Return [x, y] of the center of cell containing provided text 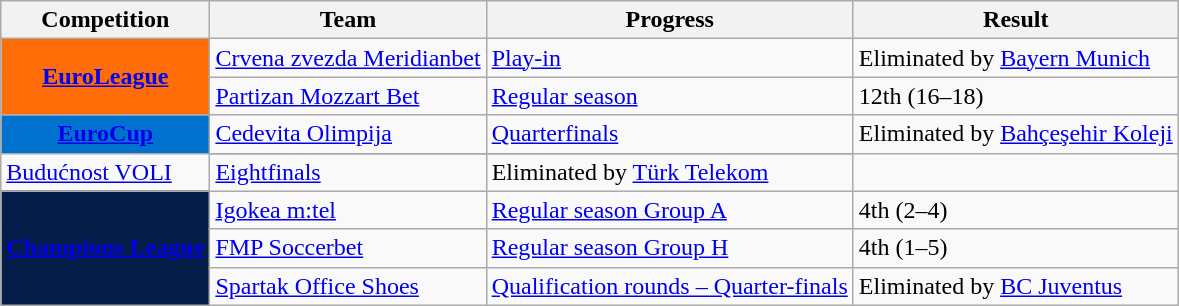
Result [1016, 20]
Spartak Office Shoes [348, 286]
Champions League [106, 248]
Eliminated by Bahçeşehir Koleji [1016, 134]
Cedevita Olimpija [348, 134]
Regular season Group H [670, 248]
Play-in [670, 58]
EuroLeague [106, 77]
Qualification rounds – Quarter-finals [670, 286]
Regular season Group A [670, 210]
Competition [106, 20]
12th (16–18) [1016, 96]
Igokea m:tel [348, 210]
Eliminated by BC Juventus [1016, 286]
FMP Soccerbet [348, 248]
Partizan Mozzart Bet [348, 96]
EuroCup [106, 134]
4th (1–5) [1016, 248]
Budućnost VOLI [106, 172]
Progress [670, 20]
Eliminated by Bayern Munich [1016, 58]
Eightfinals [348, 172]
Regular season [670, 96]
Crvena zvezda Meridianbet [348, 58]
Team [348, 20]
Eliminated by Türk Telekom [670, 172]
Quarterfinals [670, 134]
4th (2–4) [1016, 210]
